Pinpoint the cell where the given text exists, returning its [X, Y] midpoint coordinate. 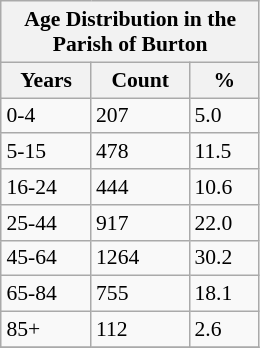
2.6 [224, 330]
85+ [46, 330]
22.0 [224, 223]
16-24 [46, 187]
5.0 [224, 116]
1264 [140, 258]
444 [140, 187]
11.5 [224, 152]
112 [140, 330]
% [224, 80]
478 [140, 152]
0-4 [46, 116]
207 [140, 116]
30.2 [224, 258]
65-84 [46, 294]
25-44 [46, 223]
5-15 [46, 152]
Age Distribution in the Parish of Burton [130, 32]
917 [140, 223]
18.1 [224, 294]
Count [140, 80]
10.6 [224, 187]
Years [46, 80]
45-64 [46, 258]
755 [140, 294]
